Detect which cell encompasses the target text, then output its (X, Y) center coordinate. 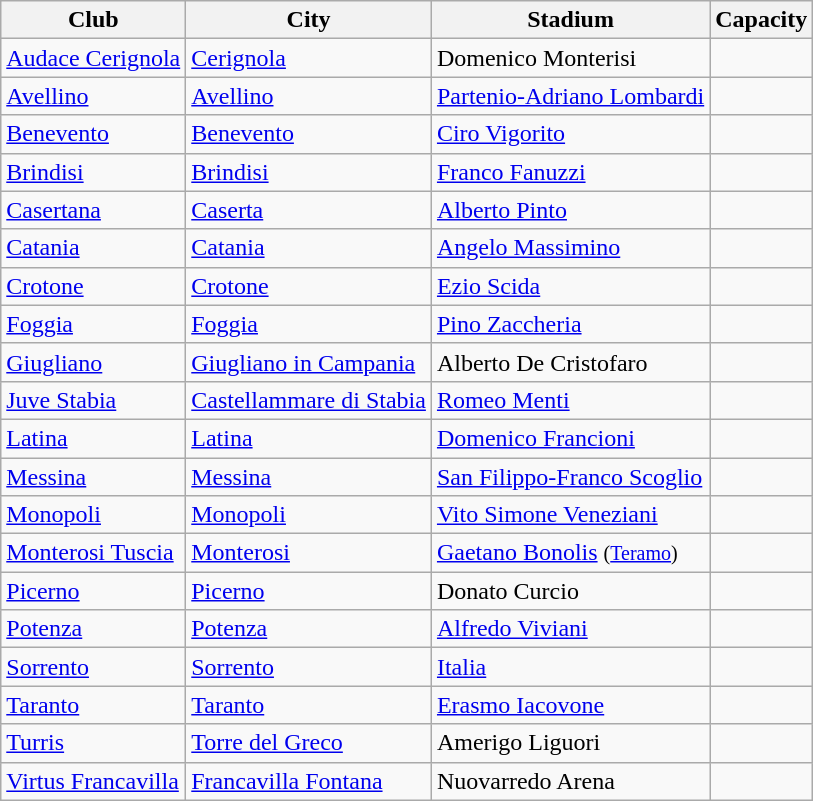
Alfredo Viviani (570, 629)
Gaetano Bonolis (Teramo) (570, 553)
Alberto Pinto (570, 210)
Francavilla Fontana (309, 781)
Romeo Menti (570, 400)
Club (94, 20)
Nuovarredo Arena (570, 781)
Stadium (570, 20)
Angelo Massimino (570, 248)
Audace Cerignola (94, 58)
Castellammare di Stabia (309, 400)
Ezio Scida (570, 286)
Alberto De Cristofaro (570, 362)
Caserta (309, 210)
Franco Fanuzzi (570, 172)
Capacity (762, 20)
Giugliano (94, 362)
Vito Simone Veneziani (570, 515)
Casertana (94, 210)
Domenico Francioni (570, 438)
Amerigo Liguori (570, 743)
Monterosi Tuscia (94, 553)
Donato Curcio (570, 591)
Turris (94, 743)
Pino Zaccheria (570, 324)
San Filippo-Franco Scoglio (570, 477)
City (309, 20)
Partenio-Adriano Lombardi (570, 96)
Juve Stabia (94, 400)
Erasmo Iacovone (570, 705)
Cerignola (309, 58)
Monterosi (309, 553)
Domenico Monterisi (570, 58)
Ciro Vigorito (570, 134)
Torre del Greco (309, 743)
Virtus Francavilla (94, 781)
Italia (570, 667)
Giugliano in Campania (309, 362)
